Output the (x, y) coordinate of the center of the cell containing the given text.  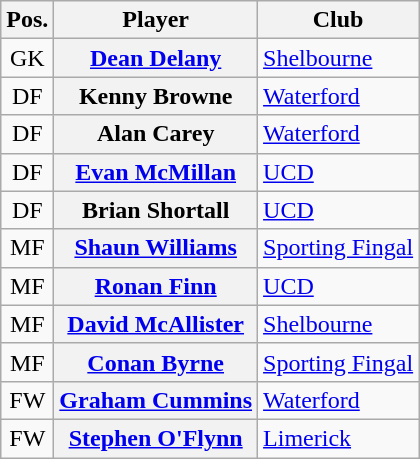
Player (156, 20)
Conan Byrne (156, 362)
Evan McMillan (156, 172)
David McAllister (156, 324)
Shaun Williams (156, 248)
Alan Carey (156, 134)
Graham Cummins (156, 400)
Pos. (28, 20)
Stephen O'Flynn (156, 438)
GK (28, 58)
Dean Delany (156, 58)
Club (338, 20)
Kenny Browne (156, 96)
Ronan Finn (156, 286)
Brian Shortall (156, 210)
Limerick (338, 438)
